Provide the (X, Y) coordinate of the cell's center where the given text is located.  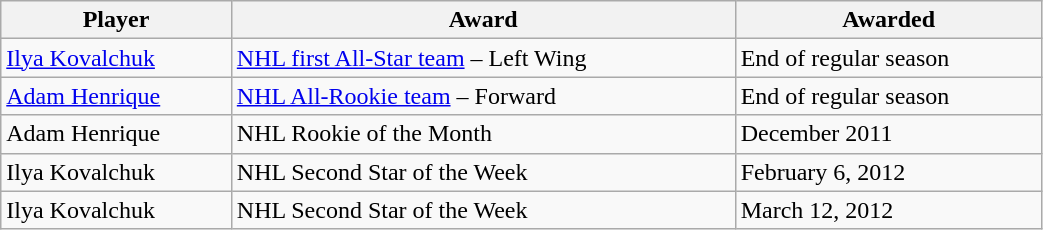
March 12, 2012 (888, 210)
Player (116, 20)
NHL Rookie of the Month (483, 134)
December 2011 (888, 134)
Awarded (888, 20)
NHL All-Rookie team – Forward (483, 96)
February 6, 2012 (888, 172)
Award (483, 20)
NHL first All-Star team – Left Wing (483, 58)
